Identify which cell holds the provided text, then report its (X, Y) central coordinate. 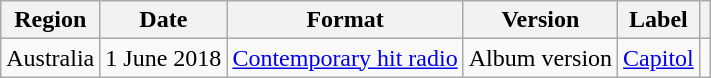
Version (540, 20)
Australia (50, 58)
Region (50, 20)
1 June 2018 (164, 58)
Album version (540, 58)
Contemporary hit radio (345, 58)
Label (659, 20)
Format (345, 20)
Capitol (659, 58)
Date (164, 20)
